Capture the cell that displays the provided text and extract its (X, Y) central coordinate. 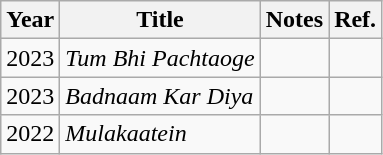
Title (160, 20)
Year (30, 20)
Badnaam Kar Diya (160, 96)
2022 (30, 134)
Mulakaatein (160, 134)
Tum Bhi Pachtaoge (160, 58)
Notes (294, 20)
Ref. (356, 20)
